Output the (x, y) coordinate of the center of the cell containing the given text.  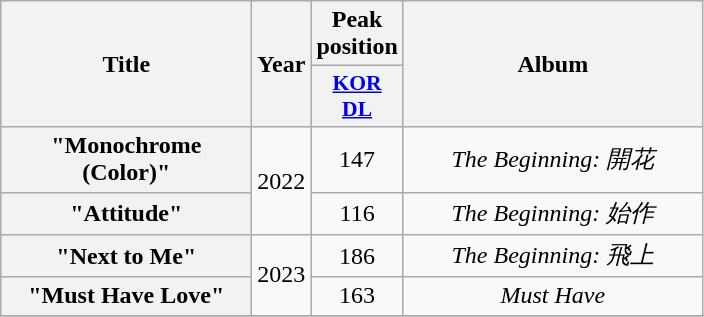
"Attitude" (126, 214)
147 (357, 160)
Year (282, 64)
116 (357, 214)
2022 (282, 181)
The Beginning: 始作 (552, 214)
186 (357, 256)
The Beginning: 開花 (552, 160)
"Must Have Love" (126, 296)
The Beginning: 飛上 (552, 256)
KORDL (357, 96)
163 (357, 296)
2023 (282, 276)
"Monochrome (Color)" (126, 160)
Title (126, 64)
"Next to Me" (126, 256)
Peak position (357, 34)
Must Have (552, 296)
Album (552, 64)
